Find where the given text appears and provide that cell's center as (X, Y) coordinate. 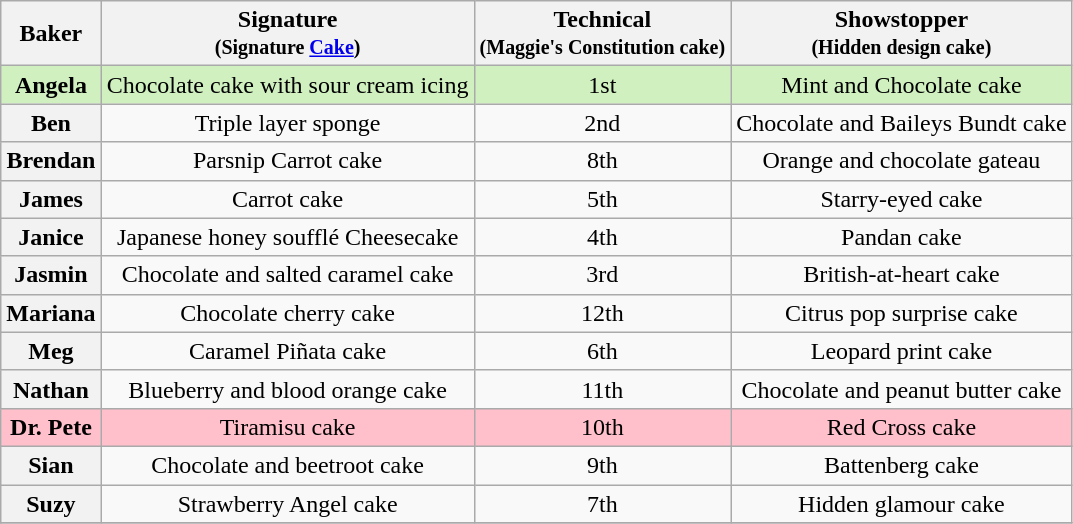
Janice (51, 237)
Hidden glamour cake (902, 503)
Chocolate and Baileys Bundt cake (902, 123)
7th (602, 503)
Japanese honey soufflé Cheesecake (288, 237)
Chocolate cherry cake (288, 313)
10th (602, 427)
Parsnip Carrot cake (288, 161)
James (51, 199)
Mint and Chocolate cake (902, 85)
Triple layer sponge (288, 123)
Leopard print cake (902, 351)
Chocolate and beetroot cake (288, 465)
Brendan (51, 161)
Red Cross cake (902, 427)
Ben (51, 123)
Chocolate cake with sour cream icing (288, 85)
8th (602, 161)
Meg (51, 351)
Nathan (51, 389)
Tiramisu cake (288, 427)
Mariana (51, 313)
Angela (51, 85)
Strawberry Angel cake (288, 503)
Showstopper(Hidden design cake) (902, 34)
Signature(Signature Cake) (288, 34)
Battenberg cake (902, 465)
Technical(Maggie's Constitution cake) (602, 34)
Dr. Pete (51, 427)
Carrot cake (288, 199)
Chocolate and peanut butter cake (902, 389)
British-at-heart cake (902, 275)
Sian (51, 465)
Suzy (51, 503)
2nd (602, 123)
12th (602, 313)
Starry-eyed cake (902, 199)
Jasmin (51, 275)
Baker (51, 34)
4th (602, 237)
11th (602, 389)
Pandan cake (902, 237)
Blueberry and blood orange cake (288, 389)
6th (602, 351)
Orange and chocolate gateau (902, 161)
Chocolate and salted caramel cake (288, 275)
5th (602, 199)
9th (602, 465)
3rd (602, 275)
Citrus pop surprise cake (902, 313)
Caramel Piñata cake (288, 351)
1st (602, 85)
